Return (x, y) of the center of cell containing provided text 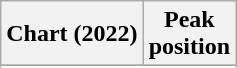
Chart (2022) (72, 34)
Peakposition (189, 34)
